Locate the cell with the specified text and output its [x, y] center coordinate. 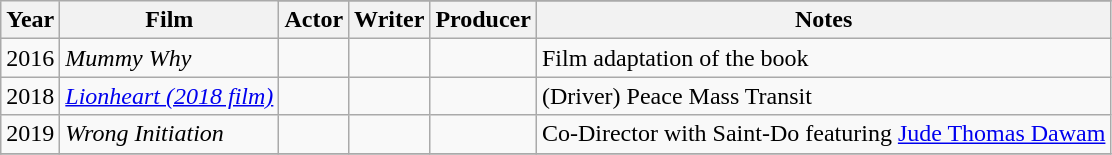
(Driver) Peace Mass Transit [823, 96]
Notes [823, 20]
Actor [314, 20]
Writer [390, 20]
2019 [30, 134]
Film [170, 20]
Co-Director with Saint-Do featuring Jude Thomas Dawam [823, 134]
2018 [30, 96]
Wrong Initiation [170, 134]
Producer [484, 20]
Mummy Why [170, 58]
Lionheart (2018 film) [170, 96]
Film adaptation of the book [823, 58]
2016 [30, 58]
Year [30, 20]
